From the cell containing the given text, extract its center point as [X, Y] coordinate. 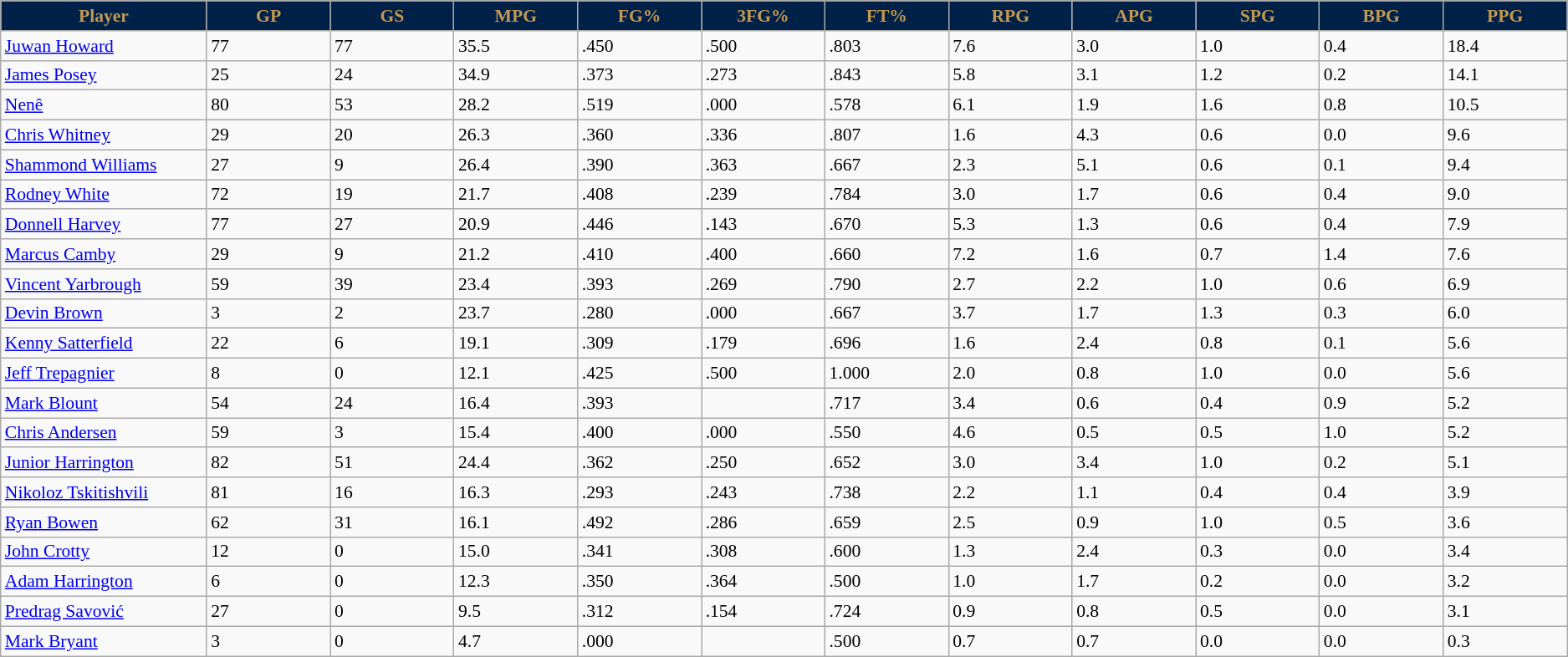
12.1 [516, 374]
.550 [886, 433]
.425 [640, 374]
.410 [640, 254]
APG [1134, 16]
Devin Brown [104, 313]
8 [268, 374]
51 [392, 463]
1.2 [1258, 75]
62 [268, 522]
23.7 [516, 313]
.312 [640, 612]
.408 [640, 195]
7.2 [1010, 254]
.350 [640, 582]
FG% [640, 16]
Donnell Harvey [104, 225]
.492 [640, 522]
16.4 [516, 403]
Nikoloz Tskitishvili [104, 492]
14.1 [1505, 75]
Ryan Bowen [104, 522]
Player [104, 16]
.843 [886, 75]
Juwan Howard [104, 46]
.738 [886, 492]
Shammond Williams [104, 165]
39 [392, 284]
Chris Andersen [104, 433]
BPG [1382, 16]
.341 [640, 552]
FT% [886, 16]
.143 [764, 225]
.154 [764, 612]
Chris Whitney [104, 135]
.717 [886, 403]
26.3 [516, 135]
.578 [886, 105]
GS [392, 16]
12.3 [516, 582]
Vincent Yarbrough [104, 284]
21.7 [516, 195]
9.0 [1505, 195]
.670 [886, 225]
.363 [764, 165]
9.6 [1505, 135]
.250 [764, 463]
10.5 [1505, 105]
9.5 [516, 612]
2 [392, 313]
3.2 [1505, 582]
Kenny Satterfield [104, 344]
2.0 [1010, 374]
1.9 [1134, 105]
81 [268, 492]
82 [268, 463]
16.1 [516, 522]
18.4 [1505, 46]
.803 [886, 46]
4.3 [1134, 135]
.446 [640, 225]
1.1 [1134, 492]
.239 [764, 195]
.293 [640, 492]
.308 [764, 552]
28.2 [516, 105]
54 [268, 403]
Rodney White [104, 195]
7.9 [1505, 225]
5.3 [1010, 225]
Mark Blount [104, 403]
John Crotty [104, 552]
.450 [640, 46]
James Posey [104, 75]
12 [268, 552]
23.4 [516, 284]
4.6 [1010, 433]
.280 [640, 313]
19.1 [516, 344]
15.0 [516, 552]
.660 [886, 254]
5.8 [1010, 75]
.390 [640, 165]
9.4 [1505, 165]
2.7 [1010, 284]
.784 [886, 195]
.807 [886, 135]
Marcus Camby [104, 254]
72 [268, 195]
80 [268, 105]
2.5 [1010, 522]
15.4 [516, 433]
1.000 [886, 374]
26.4 [516, 165]
2.3 [1010, 165]
16.3 [516, 492]
.243 [764, 492]
.659 [886, 522]
19 [392, 195]
.790 [886, 284]
Mark Bryant [104, 641]
24.4 [516, 463]
Adam Harrington [104, 582]
.286 [764, 522]
35.5 [516, 46]
.336 [764, 135]
.364 [764, 582]
25 [268, 75]
.519 [640, 105]
31 [392, 522]
.724 [886, 612]
Junior Harrington [104, 463]
4.7 [516, 641]
Nenê [104, 105]
Predrag Savović [104, 612]
20.9 [516, 225]
MPG [516, 16]
Jeff Trepagnier [104, 374]
6.9 [1505, 284]
6.1 [1010, 105]
.309 [640, 344]
.269 [764, 284]
53 [392, 105]
.696 [886, 344]
3.6 [1505, 522]
.179 [764, 344]
RPG [1010, 16]
34.9 [516, 75]
20 [392, 135]
.273 [764, 75]
.360 [640, 135]
3.7 [1010, 313]
.600 [886, 552]
21.2 [516, 254]
GP [268, 16]
.373 [640, 75]
.362 [640, 463]
3FG% [764, 16]
1.4 [1382, 254]
22 [268, 344]
6.0 [1505, 313]
PPG [1505, 16]
SPG [1258, 16]
16 [392, 492]
3.9 [1505, 492]
.652 [886, 463]
